Provide the (X, Y) coordinate of the cell's center where the given text is located.  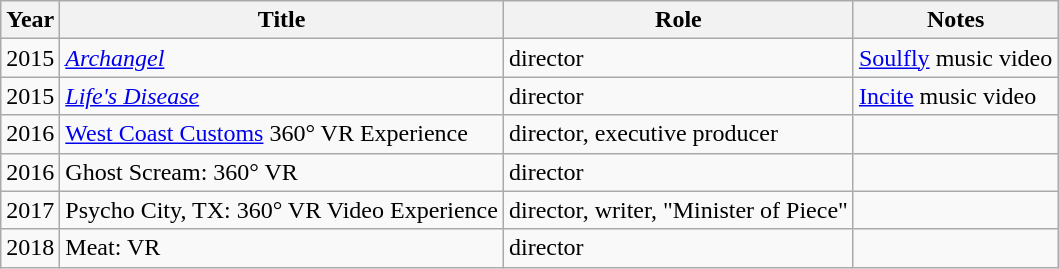
2017 (30, 210)
2018 (30, 248)
Title (282, 20)
Psycho City, TX: 360° VR Video Experience (282, 210)
director, executive producer (678, 134)
director, writer, "Minister of Piece" (678, 210)
Ghost Scream: 360° VR (282, 172)
Notes (955, 20)
Life's Disease (282, 96)
Meat: VR (282, 248)
Archangel (282, 58)
Role (678, 20)
Soulfly music video (955, 58)
Year (30, 20)
Incite music video (955, 96)
West Coast Customs 360° VR Experience (282, 134)
